Determine the (X, Y) coordinate at the center of the cell enclosing the given text.  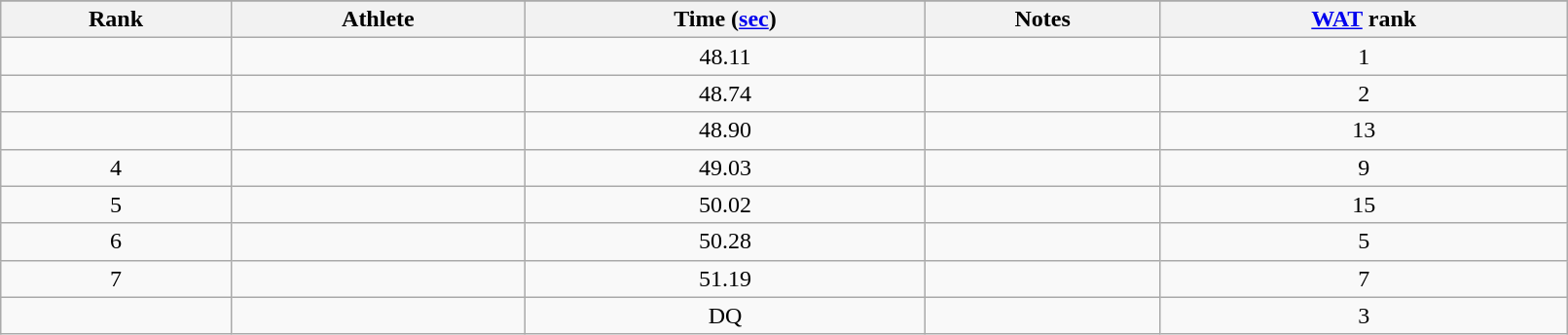
48.11 (724, 56)
15 (1365, 205)
WAT rank (1365, 19)
1 (1365, 56)
6 (117, 242)
Notes (1043, 19)
48.74 (724, 93)
Rank (117, 19)
9 (1365, 167)
2 (1365, 93)
DQ (724, 316)
51.19 (724, 279)
50.28 (724, 242)
50.02 (724, 205)
48.90 (724, 130)
Athlete (378, 19)
Time (sec) (724, 19)
49.03 (724, 167)
3 (1365, 316)
4 (117, 167)
13 (1365, 130)
